Identify which cell holds the provided text, then report its (X, Y) central coordinate. 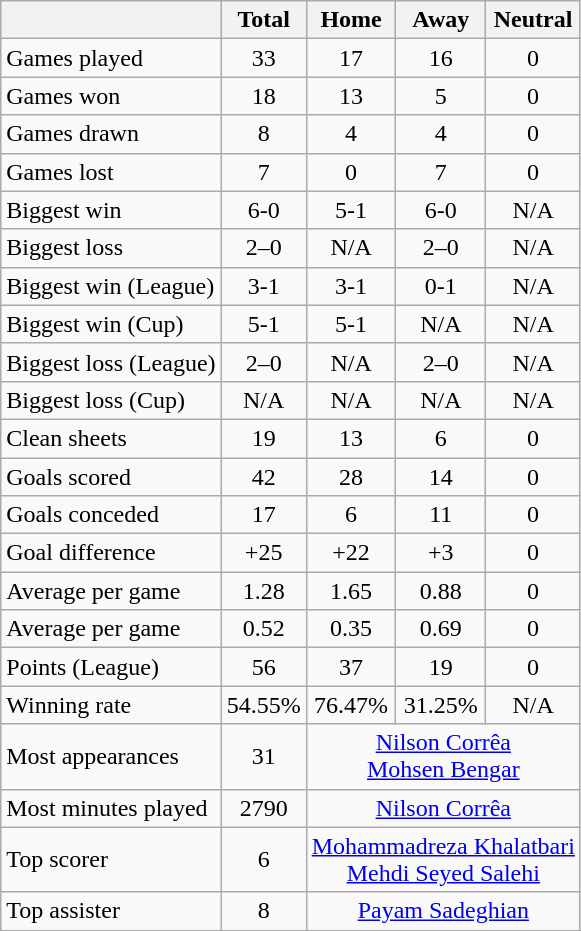
Games drawn (111, 134)
Points (League) (111, 667)
14 (441, 477)
11 (441, 515)
28 (351, 477)
+25 (264, 553)
0.88 (441, 591)
Biggest win (League) (111, 286)
Away (441, 20)
1.28 (264, 591)
31.25% (441, 705)
Nilson Corrêa (443, 808)
Clean sheets (111, 438)
Biggest win (Cup) (111, 324)
0.52 (264, 629)
18 (264, 96)
+22 (351, 553)
Biggest loss (111, 248)
Top assister (111, 911)
5 (441, 96)
Payam Sadeghian (443, 911)
Neutral (534, 20)
76.47% (351, 705)
37 (351, 667)
33 (264, 58)
2790 (264, 808)
Mohammadreza KhalatbariMehdi Seyed Salehi (443, 860)
Biggest win (111, 210)
Most minutes played (111, 808)
Goals conceded (111, 515)
42 (264, 477)
Biggest loss (League) (111, 362)
Most appearances (111, 756)
Winning rate (111, 705)
Games won (111, 96)
31 (264, 756)
Goal difference (111, 553)
Top scorer (111, 860)
16 (441, 58)
Games played (111, 58)
1.65 (351, 591)
Biggest loss (Cup) (111, 400)
Total (264, 20)
0.35 (351, 629)
Home (351, 20)
54.55% (264, 705)
+3 (441, 553)
56 (264, 667)
Nilson CorrêaMohsen Bengar (443, 756)
0.69 (441, 629)
0-1 (441, 286)
Goals scored (111, 477)
Games lost (111, 172)
